Search for the cell housing the specified text and yield its (x, y) center coordinate. 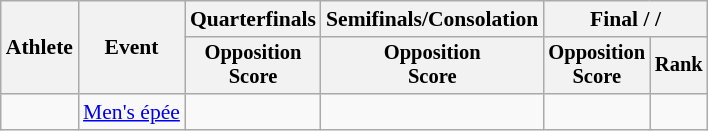
Athlete (40, 48)
Quarterfinals (253, 19)
Rank (679, 66)
Final / / (625, 19)
Semifinals/Consolation (432, 19)
Event (132, 48)
Men's épée (132, 112)
